Return the [x, y] coordinate for the center point of the cell that contains the specified text.  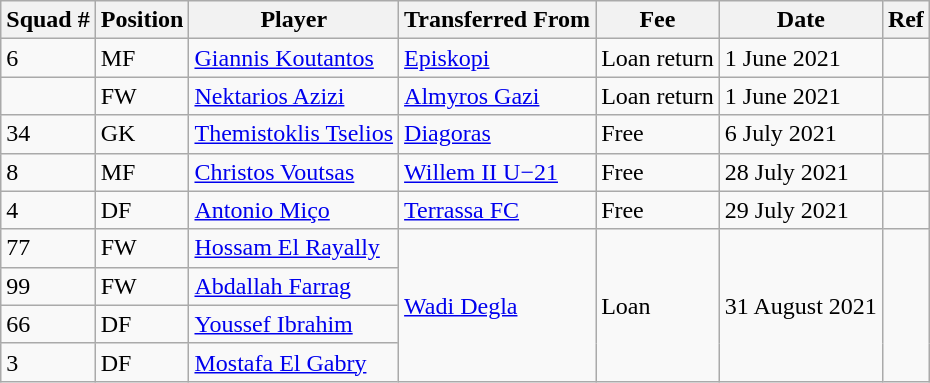
GK [142, 134]
Almyros Gazi [498, 96]
Antonio Miço [294, 210]
3 [48, 362]
8 [48, 172]
Diagoras [498, 134]
Ref [906, 20]
Terrassa FC [498, 210]
Episkopi [498, 58]
Date [800, 20]
Fee [658, 20]
Loan [658, 305]
Willem II U−21 [498, 172]
6 [48, 58]
77 [48, 248]
Giannis Koutantos [294, 58]
Player [294, 20]
34 [48, 134]
Themistoklis Tselios [294, 134]
Wadi Degla [498, 305]
29 July 2021 [800, 210]
Squad # [48, 20]
66 [48, 324]
Abdallah Farrag [294, 286]
28 July 2021 [800, 172]
Hossam El Rayally [294, 248]
Position [142, 20]
Mostafa El Gabry [294, 362]
Youssef Ibrahim [294, 324]
4 [48, 210]
99 [48, 286]
31 August 2021 [800, 305]
Nektarios Azizi [294, 96]
Christos Voutsas [294, 172]
Transferred From [498, 20]
6 July 2021 [800, 134]
